Provide the [X, Y] coordinate of the cell's center where the given text is located.  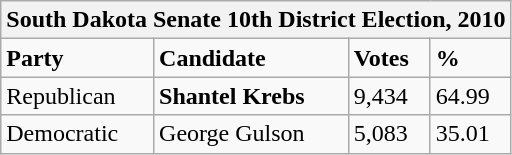
9,434 [389, 96]
64.99 [470, 96]
Shantel Krebs [252, 96]
George Gulson [252, 134]
Votes [389, 58]
% [470, 58]
35.01 [470, 134]
5,083 [389, 134]
Republican [78, 96]
Candidate [252, 58]
Party [78, 58]
Democratic [78, 134]
South Dakota Senate 10th District Election, 2010 [256, 20]
